From the cell containing the given text, extract its center point as (x, y) coordinate. 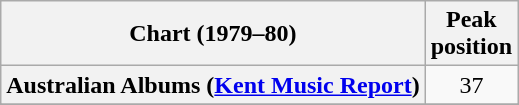
Chart (1979–80) (213, 34)
37 (471, 85)
Australian Albums (Kent Music Report) (213, 85)
Peakposition (471, 34)
